Find where the given text appears and provide that cell's center as [X, Y] coordinate. 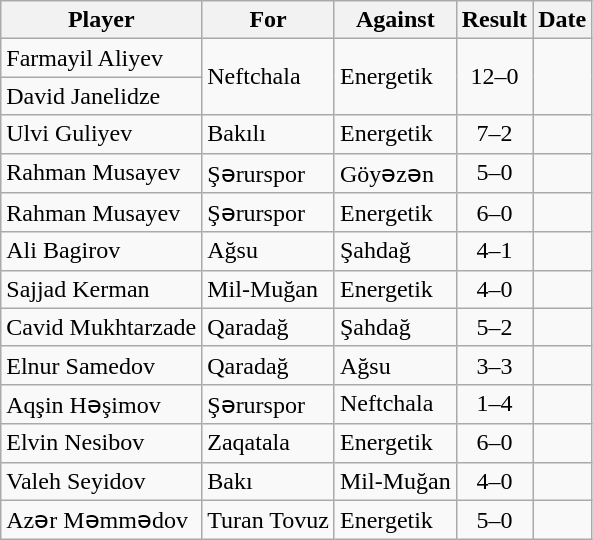
Göyəzən [395, 173]
Against [395, 20]
Ali Bagirov [102, 251]
Date [562, 20]
3–3 [494, 365]
7–2 [494, 134]
Sajjad Kerman [102, 289]
Elnur Samedov [102, 365]
5–2 [494, 327]
For [268, 20]
1–4 [494, 404]
Player [102, 20]
Elvin Nesibov [102, 443]
Zaqatala [268, 443]
Ulvi Guliyev [102, 134]
12–0 [494, 77]
Cavid Mukhtarzade [102, 327]
David Janelidze [102, 96]
Aqşin Həşimov [102, 404]
Bakı [268, 481]
Valeh Seyidov [102, 481]
Turan Tovuz [268, 520]
Result [494, 20]
Farmayil Aliyev [102, 58]
Bakılı [268, 134]
4–1 [494, 251]
Azər Məmmədov [102, 520]
